Find where the given text appears and provide that cell's center as (X, Y) coordinate. 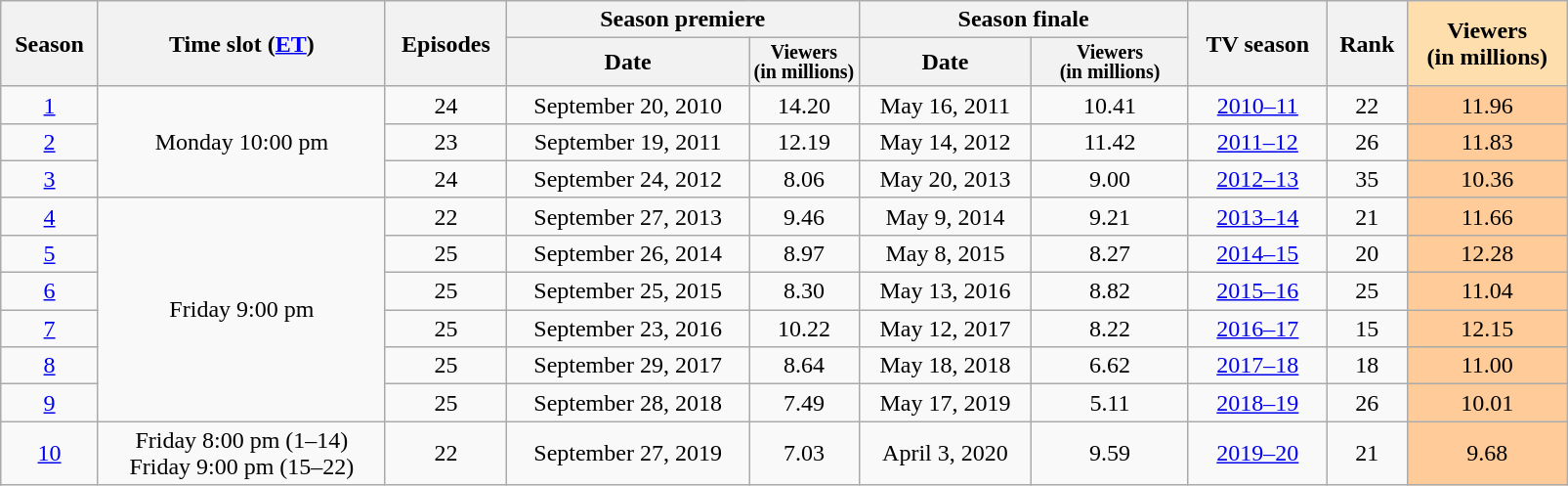
12.15 (1487, 329)
35 (1367, 179)
8.64 (804, 366)
7.49 (804, 403)
10.41 (1110, 105)
Rank (1367, 44)
2012–13 (1257, 179)
May 9, 2014 (946, 216)
9.59 (1110, 454)
11.42 (1110, 142)
May 18, 2018 (946, 366)
9 (50, 403)
5 (50, 254)
Season (50, 44)
May 12, 2017 (946, 329)
20 (1367, 254)
10.22 (804, 329)
Season premiere (682, 20)
September 29, 2017 (627, 366)
23 (445, 142)
6.62 (1110, 366)
2010–11 (1257, 105)
11.66 (1487, 216)
September 24, 2012 (627, 179)
7 (50, 329)
8 (50, 366)
9.68 (1487, 454)
2015–16 (1257, 291)
2011–12 (1257, 142)
September 27, 2013 (627, 216)
11.83 (1487, 142)
September 25, 2015 (627, 291)
12.19 (804, 142)
9.00 (1110, 179)
11.04 (1487, 291)
6 (50, 291)
18 (1367, 366)
2013–14 (1257, 216)
2018–19 (1257, 403)
7.03 (804, 454)
May 17, 2019 (946, 403)
2016–17 (1257, 329)
September 19, 2011 (627, 142)
8.82 (1110, 291)
14.20 (804, 105)
September 27, 2019 (627, 454)
September 26, 2014 (627, 254)
September 23, 2016 (627, 329)
9.46 (804, 216)
2017–18 (1257, 366)
May 13, 2016 (946, 291)
10.36 (1487, 179)
Season finale (1024, 20)
10.01 (1487, 403)
May 20, 2013 (946, 179)
11.96 (1487, 105)
15 (1367, 329)
May 14, 2012 (946, 142)
TV season (1257, 44)
May 8, 2015 (946, 254)
Episodes (445, 44)
2019–20 (1257, 454)
5.11 (1110, 403)
May 16, 2011 (946, 105)
2 (50, 142)
8.30 (804, 291)
3 (50, 179)
1 (50, 105)
April 3, 2020 (946, 454)
Time slot (ET) (241, 44)
8.06 (804, 179)
Friday 8:00 pm (1–14)Friday 9:00 pm (15–22) (241, 454)
10 (50, 454)
8.27 (1110, 254)
2014–15 (1257, 254)
12.28 (1487, 254)
Monday 10:00 pm (241, 142)
4 (50, 216)
September 20, 2010 (627, 105)
9.21 (1110, 216)
8.97 (804, 254)
8.22 (1110, 329)
Friday 9:00 pm (241, 309)
September 28, 2018 (627, 403)
11.00 (1487, 366)
